From the cell containing the given text, extract its center point as (X, Y) coordinate. 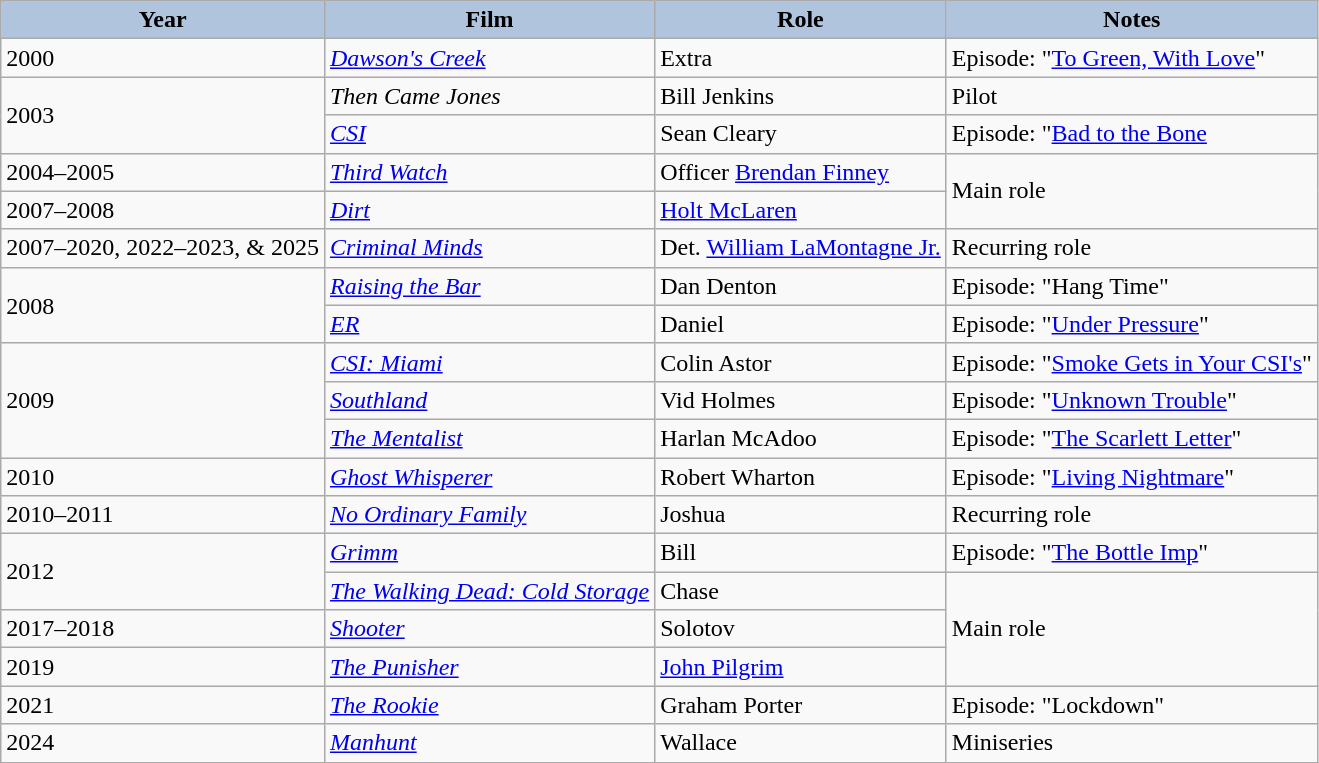
Notes (1132, 20)
Episode: "The Bottle Imp" (1132, 553)
Episode: "Unknown Trouble" (1132, 400)
Robert Wharton (801, 477)
2007–2008 (163, 210)
Extra (801, 58)
John Pilgrim (801, 667)
2019 (163, 667)
2024 (163, 743)
The Punisher (489, 667)
2000 (163, 58)
Episode: "Living Nightmare" (1132, 477)
Miniseries (1132, 743)
Episode: "Under Pressure" (1132, 324)
ER (489, 324)
Grimm (489, 553)
Dawson's Creek (489, 58)
Criminal Minds (489, 248)
2007–2020, 2022–2023, & 2025 (163, 248)
The Walking Dead: Cold Storage (489, 591)
Vid Holmes (801, 400)
Solotov (801, 629)
Year (163, 20)
2021 (163, 705)
Graham Porter (801, 705)
Shooter (489, 629)
2010–2011 (163, 515)
Dirt (489, 210)
Episode: "To Green, With Love" (1132, 58)
CSI: Miami (489, 362)
Pilot (1132, 96)
Episode: "Bad to the Bone (1132, 134)
The Rookie (489, 705)
Third Watch (489, 172)
Ghost Whisperer (489, 477)
Bill (801, 553)
Episode: "Smoke Gets in Your CSI's" (1132, 362)
No Ordinary Family (489, 515)
2003 (163, 115)
2012 (163, 572)
Episode: "Lockdown" (1132, 705)
Role (801, 20)
Manhunt (489, 743)
Bill Jenkins (801, 96)
Officer Brendan Finney (801, 172)
Sean Cleary (801, 134)
Joshua (801, 515)
Chase (801, 591)
The Mentalist (489, 438)
Southland (489, 400)
2004–2005 (163, 172)
2010 (163, 477)
Daniel (801, 324)
2009 (163, 400)
Raising the Bar (489, 286)
2008 (163, 305)
Wallace (801, 743)
Film (489, 20)
Episode: "Hang Time" (1132, 286)
Dan Denton (801, 286)
Harlan McAdoo (801, 438)
Det. William LaMontagne Jr. (801, 248)
Episode: "The Scarlett Letter" (1132, 438)
CSI (489, 134)
Holt McLaren (801, 210)
Colin Astor (801, 362)
Then Came Jones (489, 96)
2017–2018 (163, 629)
